From the cell containing the given text, extract its center point as (x, y) coordinate. 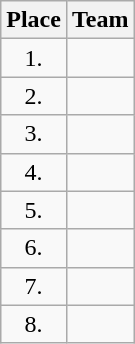
3. (34, 134)
6. (34, 248)
Team (100, 20)
8. (34, 324)
7. (34, 286)
1. (34, 58)
5. (34, 210)
Place (34, 20)
2. (34, 96)
4. (34, 172)
